Determine the [x, y] coordinate at the center of the cell enclosing the given text.  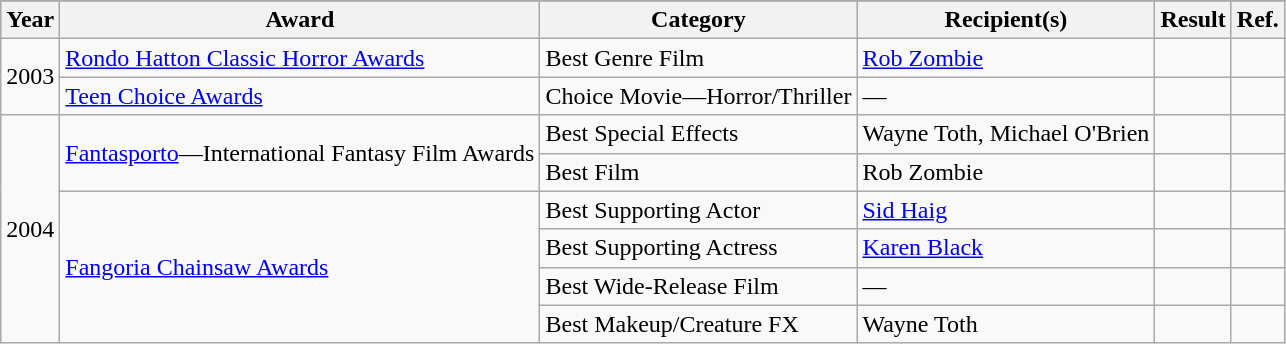
Wayne Toth [1006, 324]
Best Makeup/Creature FX [698, 324]
Recipient(s) [1006, 20]
Fangoria Chainsaw Awards [300, 267]
Best Film [698, 172]
Best Supporting Actress [698, 248]
Ref. [1258, 20]
2003 [30, 77]
Result [1193, 20]
Best Wide-Release Film [698, 286]
Wayne Toth, Michael O'Brien [1006, 134]
Teen Choice Awards [300, 96]
Best Special Effects [698, 134]
Year [30, 20]
Award [300, 20]
Best Supporting Actor [698, 210]
Category [698, 20]
Fantasporto—International Fantasy Film Awards [300, 153]
Karen Black [1006, 248]
2004 [30, 229]
Best Genre Film [698, 58]
Sid Haig [1006, 210]
Rondo Hatton Classic Horror Awards [300, 58]
Choice Movie—Horror/Thriller [698, 96]
